Pinpoint the cell where the given text exists, returning its (x, y) midpoint coordinate. 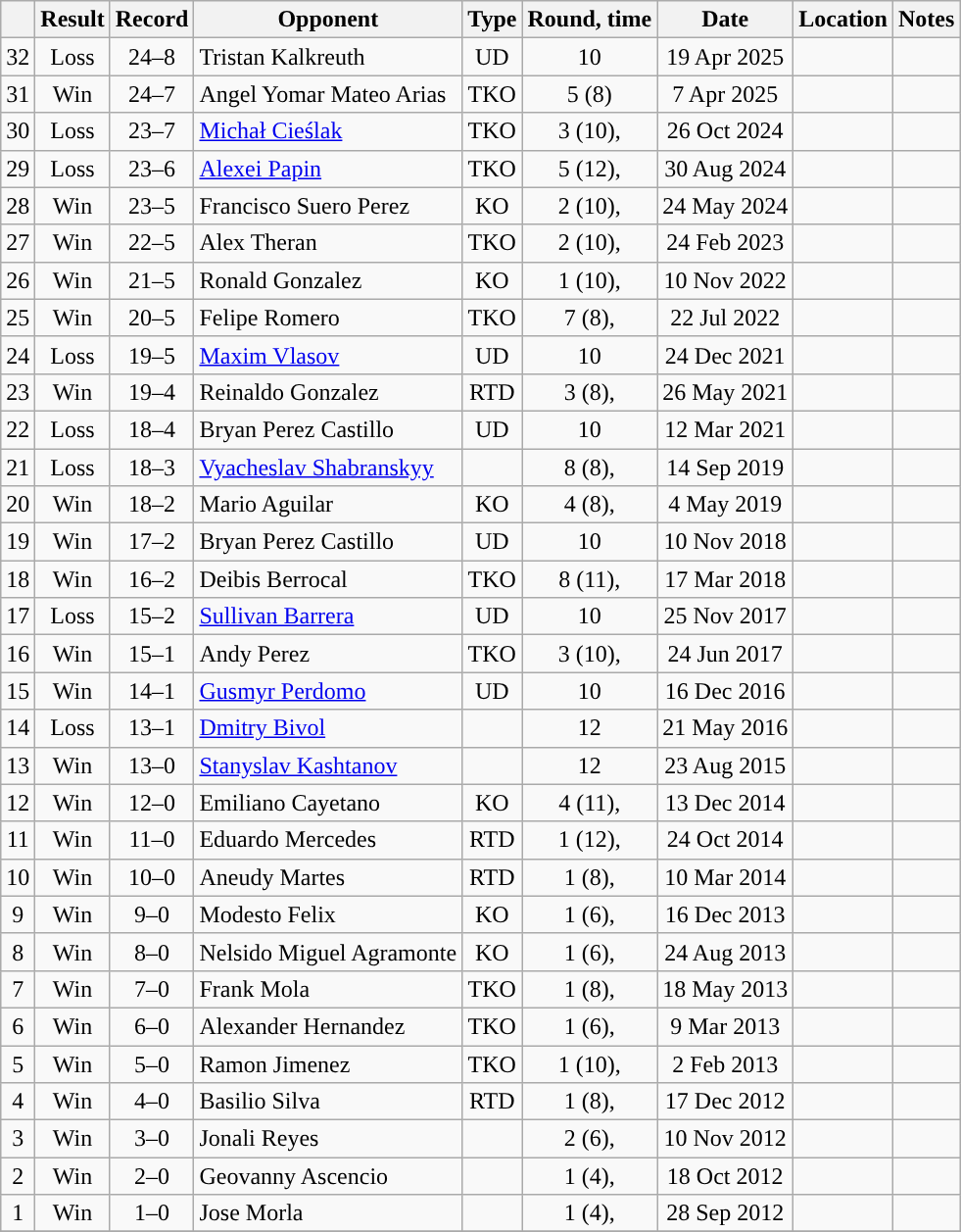
4–0 (152, 1102)
23–6 (152, 169)
12–0 (152, 803)
24 Feb 2023 (725, 243)
17–2 (152, 542)
Notes (926, 20)
Stanyslav Kashtanov (328, 765)
4 (8), (590, 505)
1 (18, 1213)
32 (18, 57)
Francisco Suero Perez (328, 206)
Frank Mola (328, 989)
1–0 (152, 1213)
23–7 (152, 131)
6–0 (152, 1026)
3 (18, 1139)
16 Dec 2013 (725, 914)
28 Sep 2012 (725, 1213)
9 (18, 914)
18 Oct 2012 (725, 1176)
19–4 (152, 392)
10 Mar 2014 (725, 877)
7 Apr 2025 (725, 94)
13 (18, 765)
Sullivan Barrera (328, 616)
26 May 2021 (725, 392)
3–0 (152, 1139)
7 (8), (590, 318)
8–0 (152, 952)
23–5 (152, 206)
14–1 (152, 691)
Deibis Berrocal (328, 579)
Opponent (328, 20)
25 (18, 318)
26 (18, 280)
Tristan Kalkreuth (328, 57)
22–5 (152, 243)
Ramon Jimenez (328, 1063)
18–4 (152, 429)
Alexander Hernandez (328, 1026)
24 Aug 2013 (725, 952)
17 Mar 2018 (725, 579)
Record (152, 20)
Gusmyr Perdomo (328, 691)
3 (8), (590, 392)
Angel Yomar Mateo Arias (328, 94)
30 Aug 2024 (725, 169)
Eduardo Mercedes (328, 840)
24–7 (152, 94)
24 (18, 355)
Michał Cieślak (328, 131)
Alexei Papin (328, 169)
5 (12), (590, 169)
13–0 (152, 765)
29 (18, 169)
Vyacheslav Shabranskyy (328, 468)
Nelsido Miguel Agramonte (328, 952)
24 Dec 2021 (725, 355)
13–1 (152, 728)
11 (18, 840)
15–1 (152, 654)
24 May 2024 (725, 206)
20 (18, 505)
Alex Theran (328, 243)
Type (492, 20)
8 (11), (590, 579)
Mario Aguilar (328, 505)
23 (18, 392)
2 Feb 2013 (725, 1063)
19 Apr 2025 (725, 57)
8 (8), (590, 468)
8 (18, 952)
12 Mar 2021 (725, 429)
7 (18, 989)
16 Dec 2016 (725, 691)
21–5 (152, 280)
Location (843, 20)
Result (72, 20)
2 (18, 1176)
Aneudy Martes (328, 877)
9–0 (152, 914)
13 Dec 2014 (725, 803)
5 (18, 1063)
Felipe Romero (328, 318)
Geovanny Ascencio (328, 1176)
22 Jul 2022 (725, 318)
14 Sep 2019 (725, 468)
24 Jun 2017 (725, 654)
16–2 (152, 579)
18–3 (152, 468)
10 Nov 2018 (725, 542)
18–2 (152, 505)
Dmitry Bivol (328, 728)
26 Oct 2024 (725, 131)
6 (18, 1026)
Reinaldo Gonzalez (328, 392)
20–5 (152, 318)
19 (18, 542)
10 Nov 2012 (725, 1139)
24–8 (152, 57)
9 Mar 2013 (725, 1026)
Jose Morla (328, 1213)
Round, time (590, 20)
4 (11), (590, 803)
2–0 (152, 1176)
5 (8) (590, 94)
28 (18, 206)
17 Dec 2012 (725, 1102)
18 (18, 579)
21 May 2016 (725, 728)
27 (18, 243)
Maxim Vlasov (328, 355)
17 (18, 616)
25 Nov 2017 (725, 616)
24 Oct 2014 (725, 840)
18 May 2013 (725, 989)
21 (18, 468)
30 (18, 131)
Modesto Felix (328, 914)
Basilio Silva (328, 1102)
4 May 2019 (725, 505)
15 (18, 691)
19–5 (152, 355)
10 Nov 2022 (725, 280)
Emiliano Cayetano (328, 803)
15–2 (152, 616)
11–0 (152, 840)
1 (12), (590, 840)
Ronald Gonzalez (328, 280)
5–0 (152, 1063)
10–0 (152, 877)
7–0 (152, 989)
31 (18, 94)
14 (18, 728)
23 Aug 2015 (725, 765)
2 (6), (590, 1139)
16 (18, 654)
Andy Perez (328, 654)
Jonali Reyes (328, 1139)
Date (725, 20)
4 (18, 1102)
22 (18, 429)
